Scan for the cell matching the given text and deliver its (X, Y) coordinate at center. 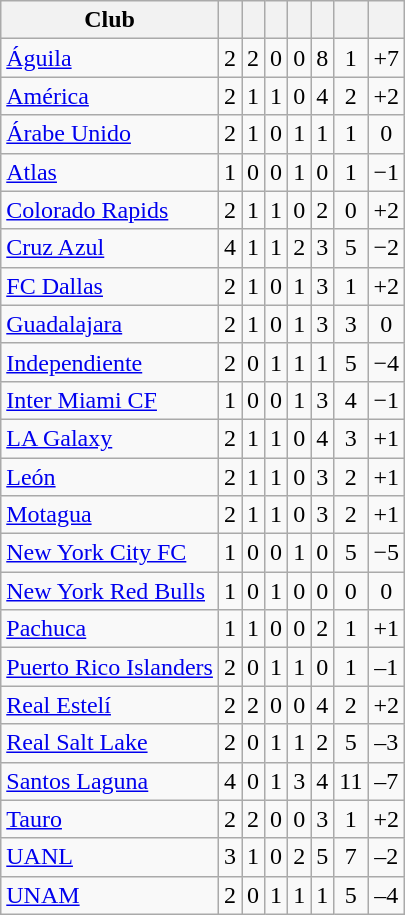
Real Estelí (110, 705)
8 (322, 58)
Colorado Rapids (110, 210)
Club (110, 20)
−5 (386, 553)
11 (351, 781)
Guadalajara (110, 324)
–7 (386, 781)
Tauro (110, 819)
León (110, 477)
Real Salt Lake (110, 743)
Pachuca (110, 629)
FC Dallas (110, 286)
Puerto Rico Islanders (110, 667)
7 (351, 857)
New York Red Bulls (110, 591)
–1 (386, 667)
−4 (386, 362)
LA Galaxy (110, 438)
−2 (386, 248)
–3 (386, 743)
Árabe Unido (110, 134)
UNAM (110, 895)
Inter Miami CF (110, 400)
América (110, 96)
–2 (386, 857)
Motagua (110, 515)
–4 (386, 895)
+7 (386, 58)
Independiente (110, 362)
Cruz Azul (110, 248)
Santos Laguna (110, 781)
Águila (110, 58)
UANL (110, 857)
New York City FC (110, 553)
Atlas (110, 172)
